Output the (X, Y) coordinate of the center of the cell containing the given text.  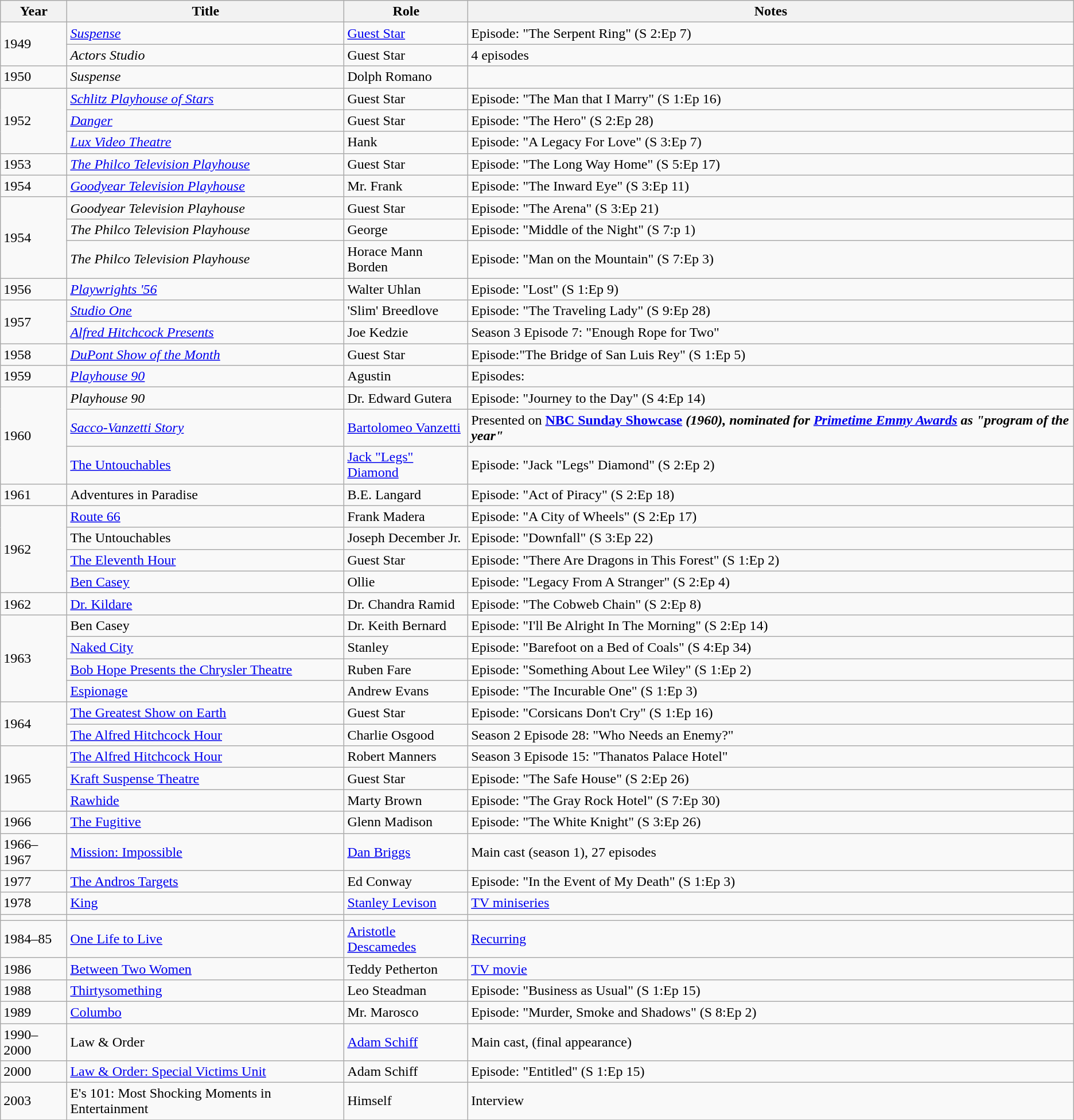
Episode: "Jack "Legs" Diamond" (S 2:Ep 2) (771, 465)
1961 (34, 495)
Law & Order (205, 1042)
1963 (34, 658)
Between Two Women (205, 969)
Episode: "The Inward Eye" (S 3:Ep 11) (771, 186)
Columbo (205, 1012)
Dolph Romano (406, 77)
Ollie (406, 582)
The Eleventh Hour (205, 560)
Bartolomeo Vanzetti (406, 428)
Teddy Petherton (406, 969)
Mr. Frank (406, 186)
Episode: "Lost" (S 1:Ep 9) (771, 289)
Season 3 Episode 15: "Thanatos Palace Hotel" (771, 757)
Leo Steadman (406, 990)
Dr. Keith Bernard (406, 625)
1960 (34, 435)
Presented on NBC Sunday Showcase (1960), nominated for Primetime Emmy Awards as "program of the year" (771, 428)
Andrew Evans (406, 691)
Episode: "The Man that I Marry" (S 1:Ep 16) (771, 99)
Episode: "There Are Dragons in This Forest" (S 1:Ep 2) (771, 560)
Role (406, 11)
Season 2 Episode 28: "Who Needs an Enemy?" (771, 735)
Law & Order: Special Victims Unit (205, 1072)
1950 (34, 77)
Walter Uhlan (406, 289)
4 episodes (771, 55)
Recurring (771, 939)
Hank (406, 142)
1989 (34, 1012)
Aristotle Descamedes (406, 939)
Himself (406, 1102)
Ruben Fare (406, 670)
Episode: "Corsicans Don't Cry" (S 1:Ep 16) (771, 713)
Studio One (205, 311)
Episode: "Middle of the Night" (S 7:p 1) (771, 230)
Route 66 (205, 516)
Main cast (season 1), 27 episodes (771, 851)
Notes (771, 11)
Mr. Marosco (406, 1012)
Episode: "The Incurable One" (S 1:Ep 3) (771, 691)
Espionage (205, 691)
TV movie (771, 969)
Alfred Hitchcock Presents (205, 333)
Episode: "Downfall" (S 3:Ep 22) (771, 538)
Episode: "The Serpent Ring" (S 2:Ep 7) (771, 33)
Dr. Kildare (205, 604)
Joe Kedzie (406, 333)
Episode: "The Cobweb Chain" (S 2:Ep 8) (771, 604)
Dr. Edward Gutera (406, 398)
King (205, 903)
The Andros Targets (205, 881)
Mission: Impossible (205, 851)
Episode: "Murder, Smoke and Shadows" (S 8:Ep 2) (771, 1012)
Joseph December Jr. (406, 538)
Episode: "Entitled" (S 1:Ep 15) (771, 1072)
Episode: "The Safe House" (S 2:Ep 26) (771, 779)
Charlie Osgood (406, 735)
1965 (34, 779)
Playwrights '56 (205, 289)
Episode: "The Hero" (S 2:Ep 28) (771, 120)
Year (34, 11)
Dr. Chandra Ramid (406, 604)
Danger (205, 120)
One Life to Live (205, 939)
Jack "Legs" Diamond (406, 465)
Stanley (406, 647)
1990–2000 (34, 1042)
Episode: "Journey to the Day" (S 4:Ep 14) (771, 398)
Episode: "Business as Usual" (S 1:Ep 15) (771, 990)
1977 (34, 881)
Episode: "The White Knight" (S 3:Ep 26) (771, 822)
Season 3 Episode 7: "Enough Rope for Two" (771, 333)
Bob Hope Presents the Chrysler Theatre (205, 670)
Naked City (205, 647)
Episode: "Barefoot on a Bed of Coals" (S 4:Ep 34) (771, 647)
Thirtysomething (205, 990)
1959 (34, 376)
1986 (34, 969)
1952 (34, 120)
Agustin (406, 376)
2003 (34, 1102)
1957 (34, 322)
George (406, 230)
1966 (34, 822)
Episode:"The Bridge of San Luis Rey" (S 1:Ep 5) (771, 355)
1984–85 (34, 939)
1988 (34, 990)
Episode: "Act of Piracy" (S 2:Ep 18) (771, 495)
Episode: "I'll Be Alright In The Morning" (S 2:Ep 14) (771, 625)
Adventures in Paradise (205, 495)
Main cast, (final appearance) (771, 1042)
Episode: "The Arena" (S 3:Ep 21) (771, 208)
Lux Video Theatre (205, 142)
Sacco-Vanzetti Story (205, 428)
B.E. Langard (406, 495)
Title (205, 11)
The Greatest Show on Earth (205, 713)
1964 (34, 724)
Episode: "The Gray Rock Hotel" (S 7:Ep 30) (771, 800)
TV miniseries (771, 903)
Horace Mann Borden (406, 259)
1949 (34, 44)
Rawhide (205, 800)
Robert Manners (406, 757)
1978 (34, 903)
Episode: "Something About Lee Wiley" (S 1:Ep 2) (771, 670)
Episode: "A Legacy For Love" (S 3:Ep 7) (771, 142)
Episode: "Man on the Mountain" (S 7:Ep 3) (771, 259)
Actors Studio (205, 55)
Kraft Suspense Theatre (205, 779)
Episodes: (771, 376)
Ed Conway (406, 881)
Episode: "Legacy From A Stranger" (S 2:Ep 4) (771, 582)
Frank Madera (406, 516)
Stanley Levison (406, 903)
Episode: "The Long Way Home" (S 5:Ep 17) (771, 164)
'Slim' Breedlove (406, 311)
Interview (771, 1102)
Schlitz Playhouse of Stars (205, 99)
Episode: "The Traveling Lady" (S 9:Ep 28) (771, 311)
Glenn Madison (406, 822)
E's 101: Most Shocking Moments in Entertainment (205, 1102)
The Fugitive (205, 822)
Dan Briggs (406, 851)
1966–1967 (34, 851)
1953 (34, 164)
2000 (34, 1072)
DuPont Show of the Month (205, 355)
1956 (34, 289)
1958 (34, 355)
Episode: "In the Event of My Death" (S 1:Ep 3) (771, 881)
Episode: "A City of Wheels" (S 2:Ep 17) (771, 516)
Marty Brown (406, 800)
